Search for the cell housing the specified text and yield its [X, Y] center coordinate. 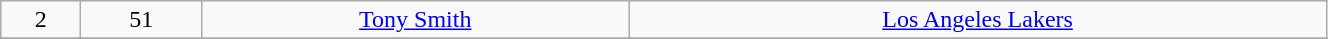
51 [142, 20]
Los Angeles Lakers [978, 20]
2 [41, 20]
Tony Smith [416, 20]
